Find where the given text appears and provide that cell's center as (x, y) coordinate. 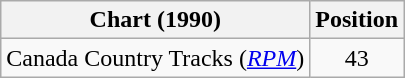
Canada Country Tracks (RPM) (156, 58)
Position (357, 20)
43 (357, 58)
Chart (1990) (156, 20)
